Locate the cell with the specified text and output its [X, Y] center coordinate. 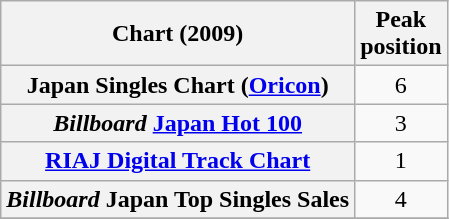
Japan Singles Chart (Oricon) [178, 85]
1 [401, 161]
Billboard Japan Hot 100 [178, 123]
3 [401, 123]
Peak position [401, 34]
RIAJ Digital Track Chart [178, 161]
6 [401, 85]
Chart (2009) [178, 34]
Billboard Japan Top Singles Sales [178, 199]
4 [401, 199]
